Return the [x, y] coordinate for the center point of the cell that contains the specified text.  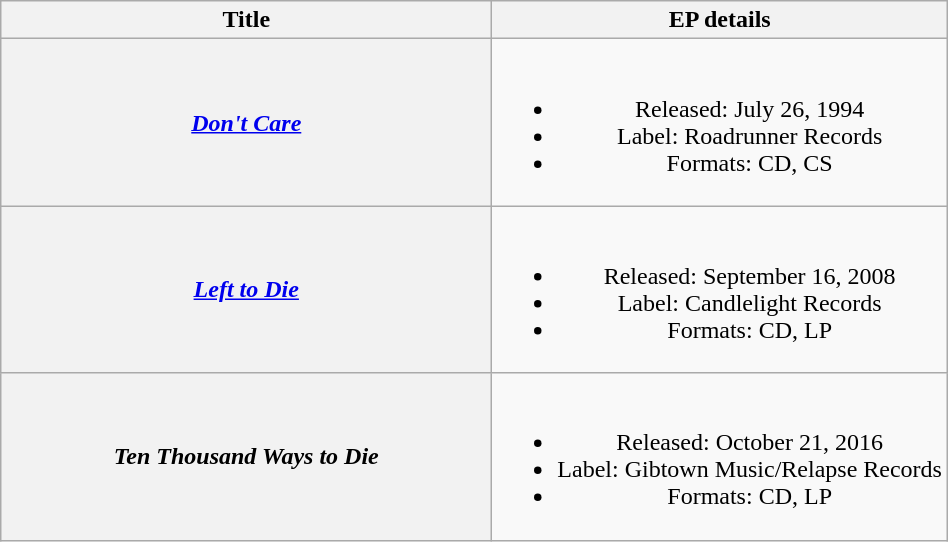
Don't Care [246, 122]
Released: July 26, 1994Label: Roadrunner RecordsFormats: CD, CS [720, 122]
Released: September 16, 2008Label: Candlelight RecordsFormats: CD, LP [720, 290]
EP details [720, 20]
Ten Thousand Ways to Die [246, 456]
Released: October 21, 2016Label: Gibtown Music/Relapse RecordsFormats: CD, LP [720, 456]
Left to Die [246, 290]
Title [246, 20]
